Capture the cell that displays the provided text and extract its [x, y] central coordinate. 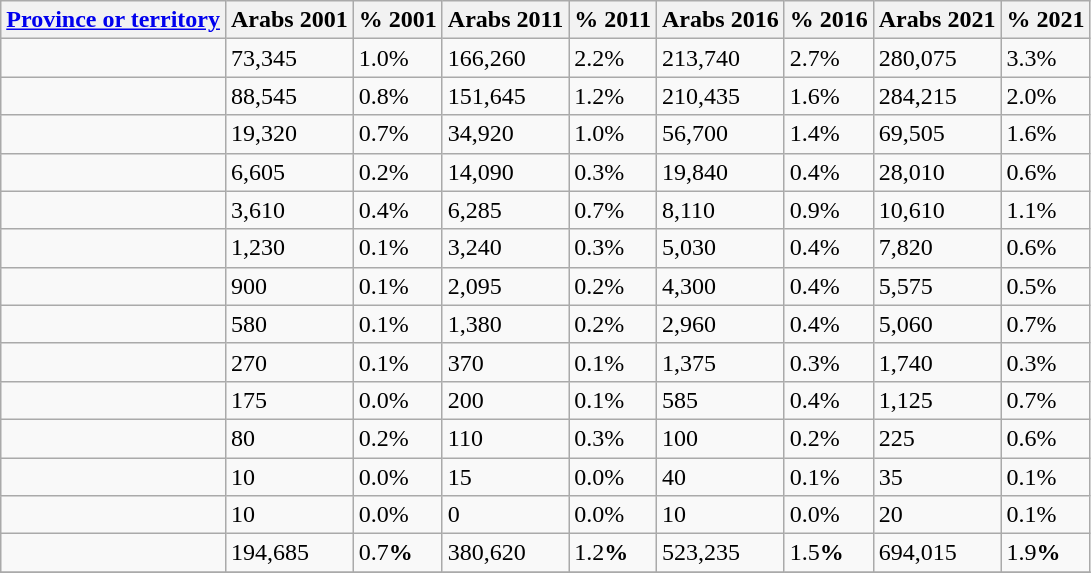
900 [289, 286]
0 [505, 515]
5,575 [937, 286]
2,960 [720, 324]
580 [289, 324]
0.5% [1046, 286]
Arabs 2011 [505, 20]
6,605 [289, 172]
4,300 [720, 286]
270 [289, 362]
175 [289, 400]
2,095 [505, 286]
280,075 [937, 58]
56,700 [720, 134]
Arabs 2021 [937, 20]
210,435 [720, 96]
151,645 [505, 96]
2.0% [1046, 96]
69,505 [937, 134]
166,260 [505, 58]
370 [505, 362]
10,610 [937, 210]
523,235 [720, 553]
88,545 [289, 96]
19,320 [289, 134]
3,610 [289, 210]
Arabs 2016 [720, 20]
7,820 [937, 248]
380,620 [505, 553]
73,345 [289, 58]
% 2021 [1046, 20]
2.7% [828, 58]
0.8% [398, 96]
3,240 [505, 248]
15 [505, 477]
% 2001 [398, 20]
20 [937, 515]
14,090 [505, 172]
213,740 [720, 58]
3.3% [1046, 58]
28,010 [937, 172]
100 [720, 438]
40 [720, 477]
19,840 [720, 172]
110 [505, 438]
6,285 [505, 210]
0.9% [828, 210]
1,375 [720, 362]
1.1% [1046, 210]
194,685 [289, 553]
1.5% [828, 553]
Province or territory [114, 20]
% 2011 [613, 20]
35 [937, 477]
1,125 [937, 400]
5,030 [720, 248]
% 2016 [828, 20]
80 [289, 438]
585 [720, 400]
694,015 [937, 553]
1.9% [1046, 553]
5,060 [937, 324]
1,230 [289, 248]
8,110 [720, 210]
1,740 [937, 362]
1,380 [505, 324]
Arabs 2001 [289, 20]
225 [937, 438]
284,215 [937, 96]
2.2% [613, 58]
34,920 [505, 134]
200 [505, 400]
1.4% [828, 134]
